Return [X, Y] of the center of cell containing provided text 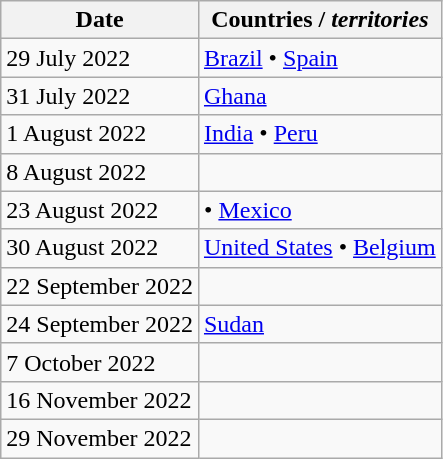
8 August 2022 [100, 172]
29 July 2022 [100, 58]
22 September 2022 [100, 286]
Ghana [320, 96]
Date [100, 20]
Sudan [320, 324]
7 October 2022 [100, 362]
United States • Belgium [320, 248]
1 August 2022 [100, 134]
Brazil • Spain [320, 58]
29 November 2022 [100, 438]
• Mexico [320, 210]
30 August 2022 [100, 248]
India • Peru [320, 134]
24 September 2022 [100, 324]
23 August 2022 [100, 210]
Countries / territories [320, 20]
31 July 2022 [100, 96]
16 November 2022 [100, 400]
